Return the [x, y] coordinate for the center point of the cell that contains the specified text.  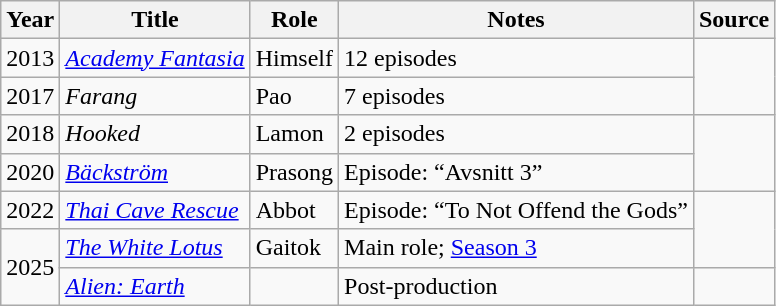
2018 [30, 134]
Episode: “Avsnitt 3” [516, 172]
12 episodes [516, 58]
Post-production [516, 286]
Farang [155, 96]
Notes [516, 20]
Source [734, 20]
The White Lotus [155, 248]
Episode: “To Not Offend the Gods” [516, 210]
Gaitok [294, 248]
Academy Fantasia [155, 58]
Pao [294, 96]
2 episodes [516, 134]
2020 [30, 172]
Alien: Earth [155, 286]
Main role; Season 3 [516, 248]
Bäckström [155, 172]
Abbot [294, 210]
2022 [30, 210]
Year [30, 20]
Thai Cave Rescue [155, 210]
2025 [30, 267]
Hooked [155, 134]
2013 [30, 58]
2017 [30, 96]
Title [155, 20]
7 episodes [516, 96]
Lamon [294, 134]
Prasong [294, 172]
Himself [294, 58]
Role [294, 20]
